Scan for the cell matching the given text and deliver its (x, y) coordinate at center. 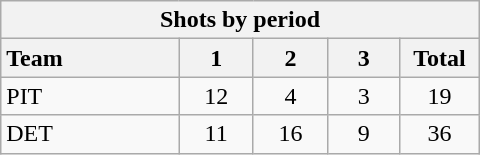
2 (290, 58)
19 (440, 96)
4 (290, 96)
1 (216, 58)
16 (290, 134)
PIT (90, 96)
36 (440, 134)
9 (364, 134)
DET (90, 134)
Team (90, 58)
12 (216, 96)
Shots by period (240, 20)
Total (440, 58)
11 (216, 134)
